Output the (X, Y) coordinate of the center of the cell containing the given text.  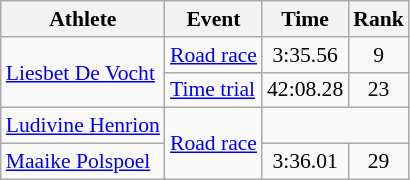
Maaike Polspoel (83, 162)
29 (378, 162)
3:36.01 (305, 162)
9 (378, 55)
Event (214, 19)
23 (378, 90)
3:35.56 (305, 55)
Athlete (83, 19)
42:08.28 (305, 90)
Ludivine Henrion (83, 126)
Rank (378, 19)
Time (305, 19)
Liesbet De Vocht (83, 72)
Time trial (214, 90)
